Capture the cell that displays the provided text and extract its (x, y) central coordinate. 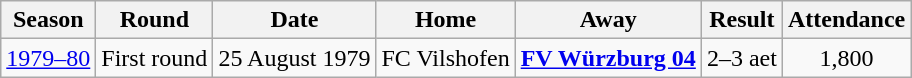
First round (154, 58)
1979–80 (48, 58)
Date (294, 20)
Season (48, 20)
Result (742, 20)
Home (446, 20)
Away (608, 20)
FV Würzburg 04 (608, 58)
Round (154, 20)
FC Vilshofen (446, 58)
2–3 aet (742, 58)
1,800 (846, 58)
Attendance (846, 20)
25 August 1979 (294, 58)
